Provide the [X, Y] coordinate of the cell's center where the given text is located.  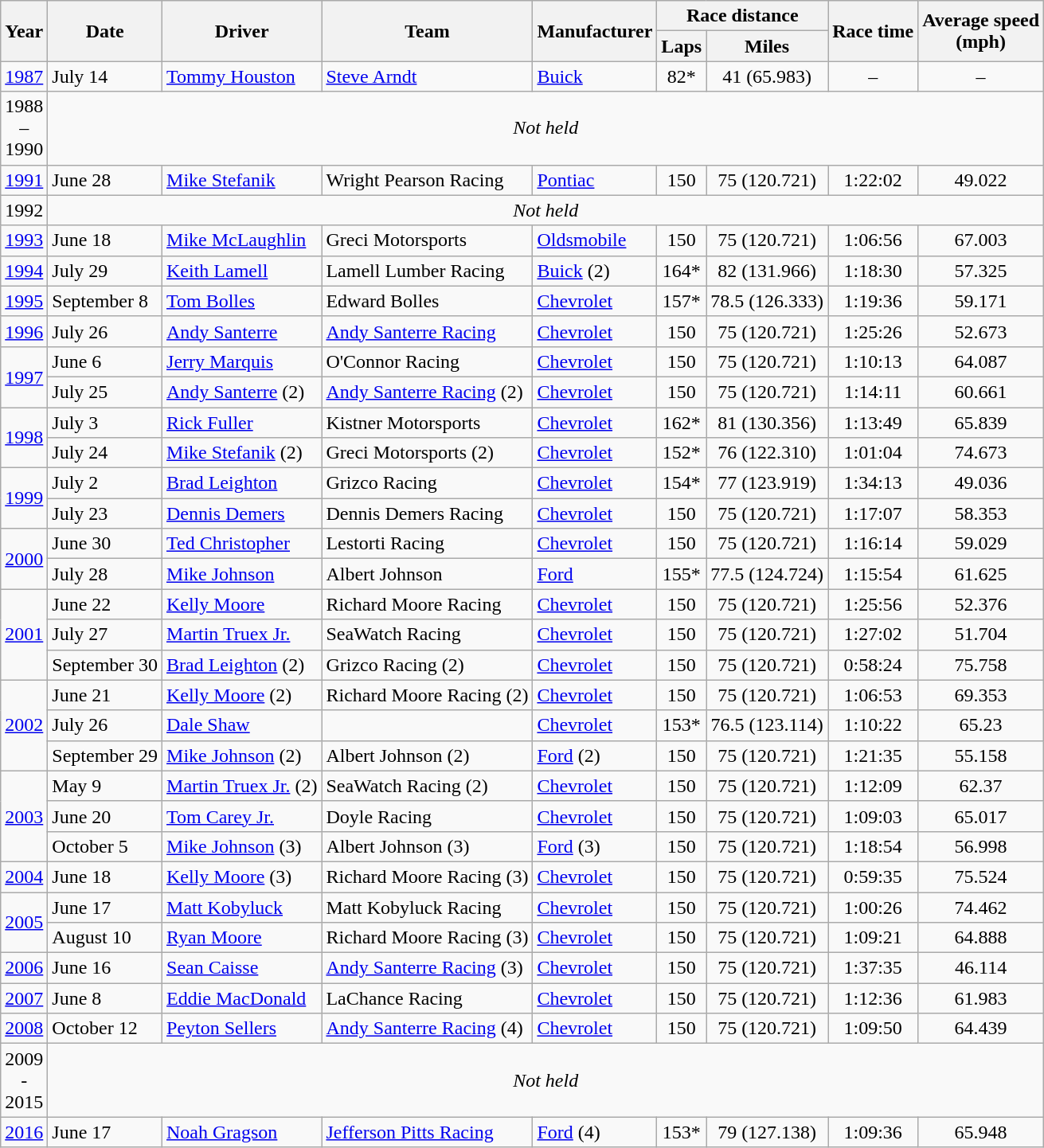
Albert Johnson [427, 574]
October 12 [105, 1029]
60.661 [981, 392]
September 8 [105, 301]
1994 [24, 271]
1999 [24, 498]
1:17:07 [873, 513]
59.171 [981, 301]
July 25 [105, 392]
1:22:02 [873, 180]
41 (65.983) [768, 76]
69.353 [981, 695]
1998 [24, 438]
52.376 [981, 604]
Andy Santerre [242, 331]
Race distance [742, 16]
Tom Bolles [242, 301]
Kelly Moore [242, 604]
Brad Leighton [242, 483]
2000 [24, 559]
July 3 [105, 423]
September 29 [105, 756]
Andy Santerre Racing [427, 331]
0:59:35 [873, 877]
Martin Truex Jr. [242, 635]
Matt Kobyluck [242, 907]
2004 [24, 877]
1:37:35 [873, 968]
2006 [24, 968]
1987 [24, 76]
2003 [24, 816]
77.5 (124.724) [768, 574]
Lestorti Racing [427, 544]
64.439 [981, 1029]
June 16 [105, 968]
154* [682, 483]
Richard Moore Racing (2) [427, 695]
74.462 [981, 907]
Date [105, 31]
June 22 [105, 604]
64.888 [981, 938]
76.5 (123.114) [768, 725]
1:12:09 [873, 786]
1:06:53 [873, 695]
1992 [24, 210]
1:09:21 [873, 938]
Year [24, 31]
82 (131.966) [768, 271]
57.325 [981, 271]
1:21:35 [873, 756]
61.983 [981, 998]
1997 [24, 377]
June 28 [105, 180]
Andy Santerre Racing (2) [427, 392]
1:10:13 [873, 361]
June 8 [105, 998]
1:25:26 [873, 331]
Steve Arndt [427, 76]
77 (123.919) [768, 483]
Doyle Racing [427, 816]
1:13:49 [873, 423]
1991 [24, 180]
Keith Lamell [242, 271]
Jefferson Pitts Racing [427, 1132]
Mike McLaughlin [242, 240]
1:34:13 [873, 483]
1995 [24, 301]
59.029 [981, 544]
1:14:11 [873, 392]
0:58:24 [873, 665]
Matt Kobyluck Racing [427, 907]
Manufacturer [595, 31]
157* [682, 301]
2005 [24, 922]
O'Connor Racing [427, 361]
1:12:36 [873, 998]
June 20 [105, 816]
Mike Johnson (3) [242, 846]
1:18:30 [873, 271]
64.087 [981, 361]
58.353 [981, 513]
Mike Stefanik (2) [242, 453]
Eddie MacDonald [242, 998]
Average speed(mph) [981, 31]
LaChance Racing [427, 998]
Ted Christopher [242, 544]
Greci Motorsports (2) [427, 453]
Dennis Demers Racing [427, 513]
August 10 [105, 938]
July 24 [105, 453]
62.37 [981, 786]
1988–1990 [24, 128]
Kistner Motorsports [427, 423]
Brad Leighton (2) [242, 665]
79 (127.138) [768, 1132]
Greci Motorsports [427, 240]
Oldsmobile [595, 240]
1:09:50 [873, 1029]
55.158 [981, 756]
Rick Fuller [242, 423]
65.23 [981, 725]
1:09:03 [873, 816]
2001 [24, 635]
Wright Pearson Racing [427, 180]
49.036 [981, 483]
July 2 [105, 483]
56.998 [981, 846]
2009-2015 [24, 1080]
Ryan Moore [242, 938]
162* [682, 423]
1:18:54 [873, 846]
1996 [24, 331]
65.839 [981, 423]
July 29 [105, 271]
Buick [595, 76]
1:15:54 [873, 574]
Mike Johnson (2) [242, 756]
78.5 (126.333) [768, 301]
155* [682, 574]
May 9 [105, 786]
Ford (3) [595, 846]
2016 [24, 1132]
Andy Santerre Racing (3) [427, 968]
Edward Bolles [427, 301]
1:16:14 [873, 544]
Ford (2) [595, 756]
65.948 [981, 1132]
Noah Gragson [242, 1132]
76 (122.310) [768, 453]
164* [682, 271]
1:01:04 [873, 453]
Jerry Marquis [242, 361]
Dale Shaw [242, 725]
Andy Santerre Racing (4) [427, 1029]
49.022 [981, 180]
Race time [873, 31]
Albert Johnson (2) [427, 756]
Richard Moore Racing [427, 604]
51.704 [981, 635]
1:10:22 [873, 725]
Pontiac [595, 180]
75.758 [981, 665]
July 28 [105, 574]
June 21 [105, 695]
75.524 [981, 877]
1:19:36 [873, 301]
Peyton Sellers [242, 1029]
July 27 [105, 635]
Tom Carey Jr. [242, 816]
152* [682, 453]
1993 [24, 240]
Kelly Moore (2) [242, 695]
Martin Truex Jr. (2) [242, 786]
Mike Stefanik [242, 180]
June 30 [105, 544]
Lamell Lumber Racing [427, 271]
Driver [242, 31]
1:27:02 [873, 635]
61.625 [981, 574]
65.017 [981, 816]
52.673 [981, 331]
Albert Johnson (3) [427, 846]
Tommy Houston [242, 76]
Andy Santerre (2) [242, 392]
1:00:26 [873, 907]
81 (130.356) [768, 423]
1:09:36 [873, 1132]
2007 [24, 998]
74.673 [981, 453]
October 5 [105, 846]
46.114 [981, 968]
Team [427, 31]
Kelly Moore (3) [242, 877]
Grizco Racing (2) [427, 665]
2002 [24, 725]
2008 [24, 1029]
July 23 [105, 513]
September 30 [105, 665]
June 6 [105, 361]
SeaWatch Racing [427, 635]
Sean Caisse [242, 968]
67.003 [981, 240]
July 14 [105, 76]
Laps [682, 46]
1:25:56 [873, 604]
82* [682, 76]
Ford [595, 574]
Dennis Demers [242, 513]
Buick (2) [595, 271]
SeaWatch Racing (2) [427, 786]
Mike Johnson [242, 574]
Ford (4) [595, 1132]
Miles [768, 46]
1:06:56 [873, 240]
Grizco Racing [427, 483]
